Provide the [X, Y] coordinate of the cell's center where the given text is located.  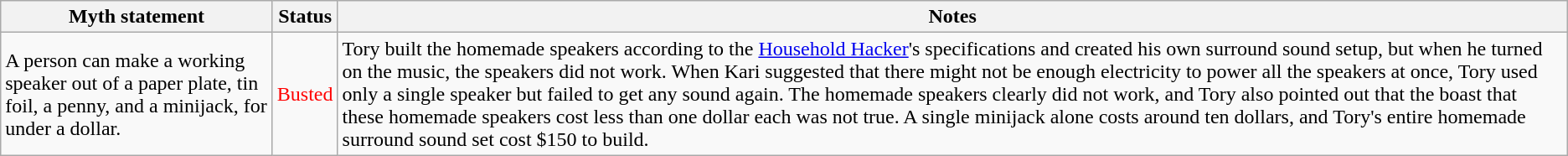
Myth statement [137, 17]
A person can make a working speaker out of a paper plate, tin foil, a penny, and a minijack, for under a dollar. [137, 94]
Busted [305, 94]
Notes [952, 17]
Status [305, 17]
